Extract the (x, y) coordinate from the center of the cell holding the provided text.  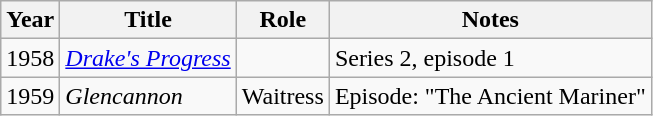
Episode: "The Ancient Mariner" (490, 96)
1958 (30, 58)
Glencannon (148, 96)
Year (30, 20)
Title (148, 20)
Notes (490, 20)
Role (282, 20)
Series 2, episode 1 (490, 58)
Waitress (282, 96)
1959 (30, 96)
Drake's Progress (148, 58)
